Return the [x, y] coordinate for the center point of the cell that contains the specified text.  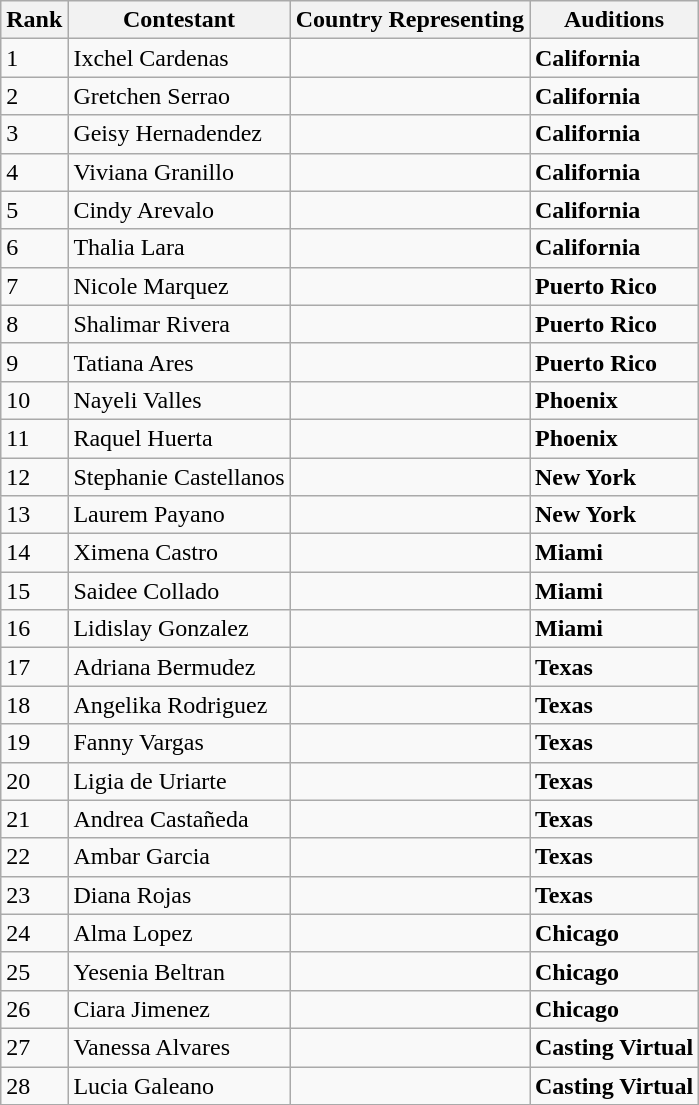
14 [34, 553]
22 [34, 857]
Cindy Arevalo [179, 210]
Ciara Jimenez [179, 1009]
Angelika Rodriguez [179, 705]
Lidislay Gonzalez [179, 629]
Nicole Marquez [179, 286]
11 [34, 438]
Rank [34, 20]
2 [34, 96]
Andrea Castañeda [179, 819]
27 [34, 1047]
17 [34, 667]
9 [34, 362]
Stephanie Castellanos [179, 477]
26 [34, 1009]
Tatiana Ares [179, 362]
Vanessa Alvares [179, 1047]
23 [34, 895]
Contestant [179, 20]
Ambar Garcia [179, 857]
6 [34, 248]
19 [34, 743]
Alma Lopez [179, 933]
4 [34, 172]
Shalimar Rivera [179, 324]
16 [34, 629]
5 [34, 210]
Country Representing [410, 20]
Ixchel Cardenas [179, 58]
Thalia Lara [179, 248]
21 [34, 819]
Fanny Vargas [179, 743]
Geisy Hernadendez [179, 134]
13 [34, 515]
Lucia Galeano [179, 1085]
25 [34, 971]
3 [34, 134]
1 [34, 58]
Saidee Collado [179, 591]
28 [34, 1085]
Auditions [614, 20]
12 [34, 477]
Ligia de Uriarte [179, 781]
10 [34, 400]
Yesenia Beltran [179, 971]
24 [34, 933]
15 [34, 591]
Viviana Granillo [179, 172]
Nayeli Valles [179, 400]
Laurem Payano [179, 515]
18 [34, 705]
Ximena Castro [179, 553]
Gretchen Serrao [179, 96]
Diana Rojas [179, 895]
Adriana Bermudez [179, 667]
20 [34, 781]
8 [34, 324]
Raquel Huerta [179, 438]
7 [34, 286]
